Determine the (x, y) coordinate at the center of the cell enclosing the given text.  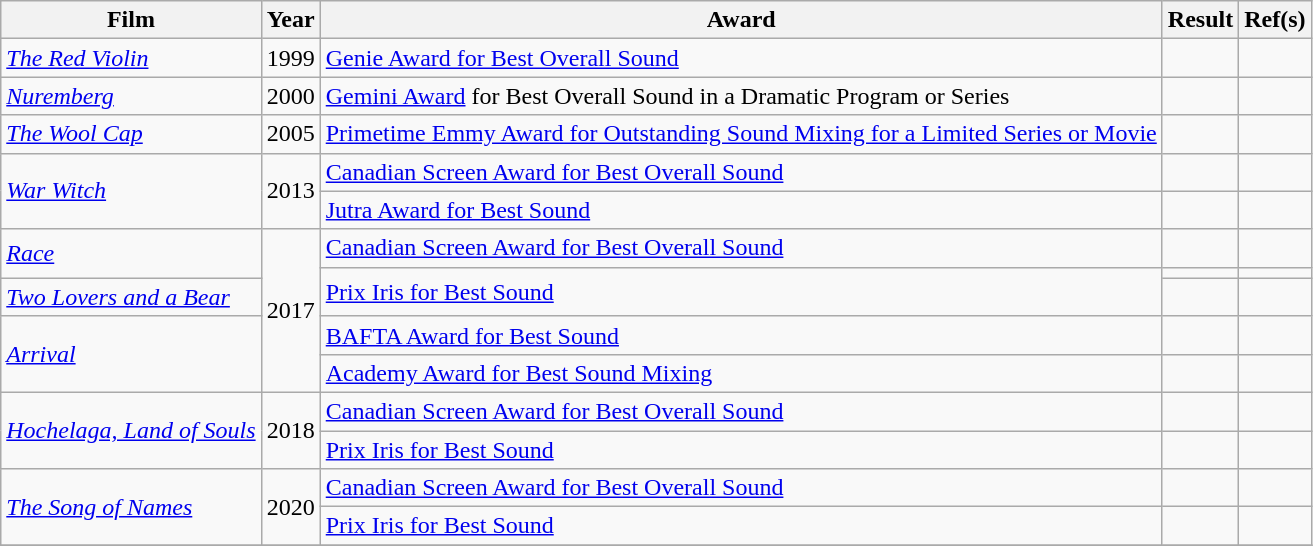
Result (1200, 20)
Award (741, 20)
The Song of Names (131, 507)
Hochelaga, Land of Souls (131, 430)
1999 (290, 58)
Primetime Emmy Award for Outstanding Sound Mixing for a Limited Series or Movie (741, 134)
Genie Award for Best Overall Sound (741, 58)
2020 (290, 507)
2013 (290, 191)
Gemini Award for Best Overall Sound in a Dramatic Program or Series (741, 96)
BAFTA Award for Best Sound (741, 335)
2018 (290, 430)
Academy Award for Best Sound Mixing (741, 373)
Two Lovers and a Bear (131, 297)
Film (131, 20)
2000 (290, 96)
Arrival (131, 354)
The Red Violin (131, 58)
The Wool Cap (131, 134)
Year (290, 20)
War Witch (131, 191)
2005 (290, 134)
Race (131, 254)
2017 (290, 310)
Jutra Award for Best Sound (741, 210)
Ref(s) (1275, 20)
Nuremberg (131, 96)
